Capture the cell that displays the provided text and extract its (X, Y) central coordinate. 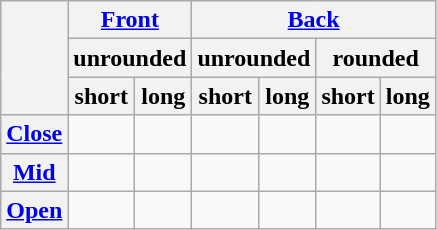
Mid (34, 172)
Open (34, 210)
Close (34, 134)
rounded (376, 58)
Back (314, 20)
Front (130, 20)
